Return (x, y) of the center of cell containing provided text 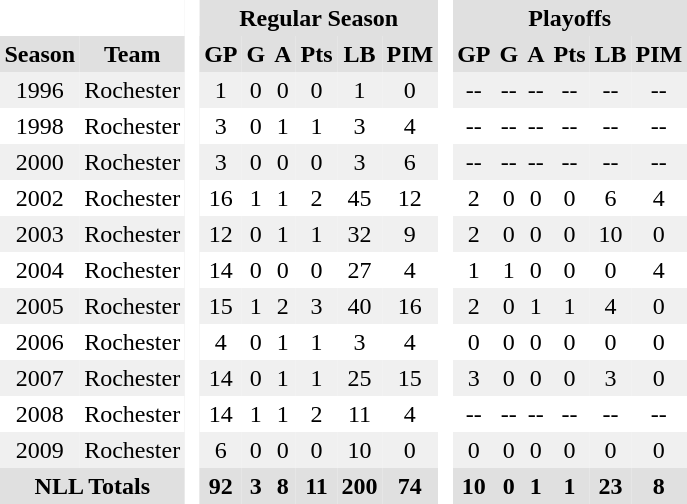
2004 (40, 270)
9 (410, 234)
1998 (40, 126)
NLL Totals (92, 486)
2008 (40, 414)
Season (40, 54)
74 (410, 486)
2002 (40, 198)
32 (360, 234)
2009 (40, 450)
2006 (40, 342)
Regular Season (319, 18)
Playoffs (570, 18)
200 (360, 486)
2003 (40, 234)
25 (360, 378)
40 (360, 306)
1996 (40, 90)
Team (132, 54)
23 (610, 486)
92 (221, 486)
2005 (40, 306)
2000 (40, 162)
45 (360, 198)
2007 (40, 378)
27 (360, 270)
